Determine the (X, Y) coordinate at the center of the cell enclosing the given text.  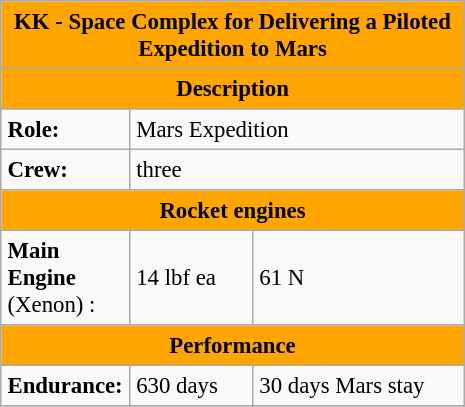
Endurance: (66, 385)
Role: (66, 129)
three (296, 169)
KK - Space Complex for Delivering a Piloted Expedition to Mars (233, 35)
30 days Mars stay (359, 385)
Main Engine (Xenon) : (66, 277)
61 N (359, 277)
Performance (233, 345)
Rocket engines (233, 210)
Mars Expedition (296, 129)
14 lbf ea (190, 277)
Description (233, 88)
630 days (190, 385)
Crew: (66, 169)
